Find where the given text appears and provide that cell's center as (x, y) coordinate. 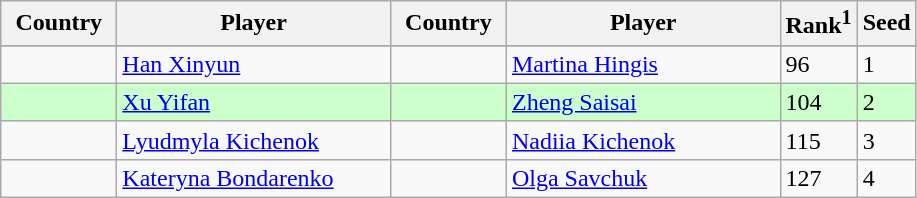
Han Xinyun (254, 64)
1 (886, 64)
Rank1 (818, 24)
115 (818, 140)
96 (818, 64)
127 (818, 178)
Olga Savchuk (643, 178)
Lyudmyla Kichenok (254, 140)
Nadiia Kichenok (643, 140)
Seed (886, 24)
2 (886, 102)
Xu Yifan (254, 102)
3 (886, 140)
Kateryna Bondarenko (254, 178)
104 (818, 102)
Martina Hingis (643, 64)
4 (886, 178)
Zheng Saisai (643, 102)
